From the cell containing the given text, extract its center point as [x, y] coordinate. 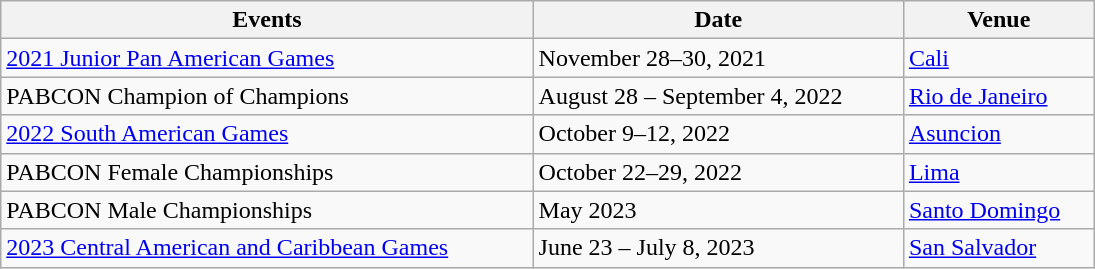
October 9–12, 2022 [718, 134]
PABCON Female Championships [267, 172]
Lima [998, 172]
May 2023 [718, 210]
2021 Junior Pan American Games [267, 58]
Asuncion [998, 134]
Cali [998, 58]
August 28 – September 4, 2022 [718, 96]
Events [267, 20]
PABCON Champion of Champions [267, 96]
Venue [998, 20]
Rio de Janeiro [998, 96]
October 22–29, 2022 [718, 172]
November 28–30, 2021 [718, 58]
2022 South American Games [267, 134]
Date [718, 20]
2023 Central American and Caribbean Games [267, 248]
San Salvador [998, 248]
PABCON Male Championships [267, 210]
June 23 – July 8, 2023 [718, 248]
Santo Domingo [998, 210]
